Return the [X, Y] coordinate for the center point of the cell that contains the specified text.  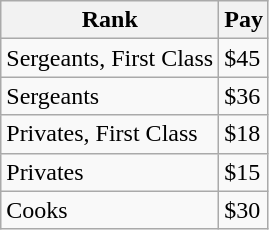
Cooks [110, 210]
$18 [244, 134]
$30 [244, 210]
$36 [244, 96]
Privates [110, 172]
$15 [244, 172]
$45 [244, 58]
Sergeants, First Class [110, 58]
Sergeants [110, 96]
Rank [110, 20]
Pay [244, 20]
Privates, First Class [110, 134]
